Output the (x, y) coordinate of the center of the cell containing the given text.  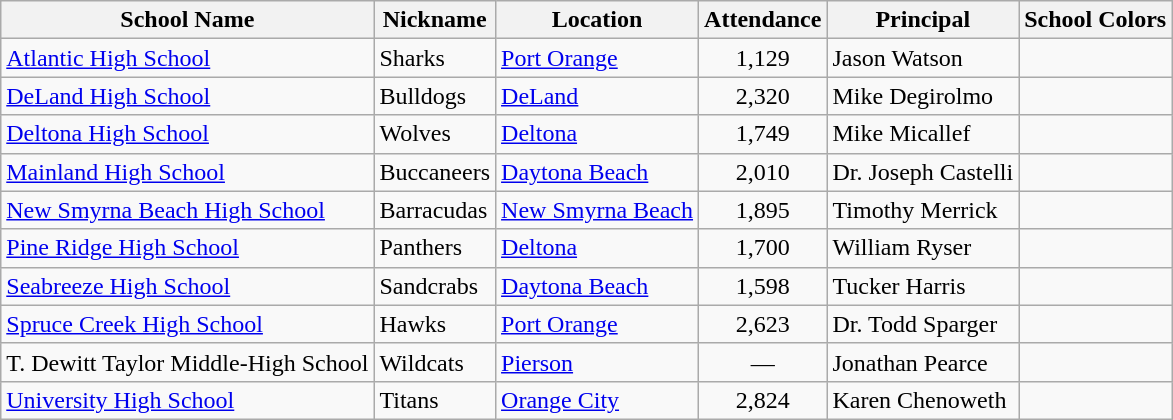
Sharks (435, 58)
Mike Micallef (923, 134)
Bulldogs (435, 96)
Sandcrabs (435, 286)
Pine Ridge High School (188, 248)
Jason Watson (923, 58)
Principal (923, 20)
Attendance (763, 20)
2,824 (763, 400)
Orange City (598, 400)
Panthers (435, 248)
DeLand (598, 96)
William Ryser (923, 248)
Buccaneers (435, 172)
Mainland High School (188, 172)
DeLand High School (188, 96)
Atlantic High School (188, 58)
Wolves (435, 134)
T. Dewitt Taylor Middle-High School (188, 362)
Pierson (598, 362)
Titans (435, 400)
2,320 (763, 96)
Spruce Creek High School (188, 324)
1,129 (763, 58)
1,749 (763, 134)
Location (598, 20)
Jonathan Pearce (923, 362)
Tucker Harris (923, 286)
Dr. Todd Sparger (923, 324)
Seabreeze High School (188, 286)
Wildcats (435, 362)
— (763, 362)
Deltona High School (188, 134)
Timothy Merrick (923, 210)
Barracudas (435, 210)
New Smyrna Beach (598, 210)
2,010 (763, 172)
1,598 (763, 286)
Dr. Joseph Castelli (923, 172)
Mike Degirolmo (923, 96)
Hawks (435, 324)
School Colors (1096, 20)
Karen Chenoweth (923, 400)
New Smyrna Beach High School (188, 210)
School Name (188, 20)
1,700 (763, 248)
2,623 (763, 324)
1,895 (763, 210)
Nickname (435, 20)
University High School (188, 400)
